Determine the (x, y) coordinate at the center of the cell enclosing the given text.  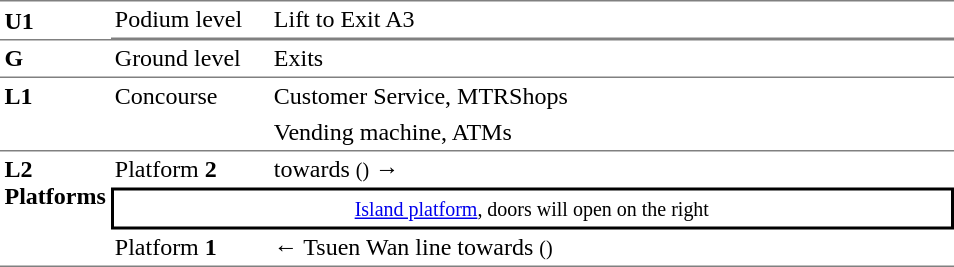
Exits (611, 58)
Lift to Exit A3 (611, 20)
L1 (55, 115)
U1 (55, 20)
Ground level (190, 58)
Island platform, doors will open on the right (532, 209)
G (55, 58)
Customer Service, MTRShops (611, 96)
Platform 2 (190, 170)
Vending machine, ATMs (611, 133)
towards () → (611, 170)
Concourse (190, 115)
Podium level (190, 20)
